Find where the given text appears and provide that cell's center as (X, Y) coordinate. 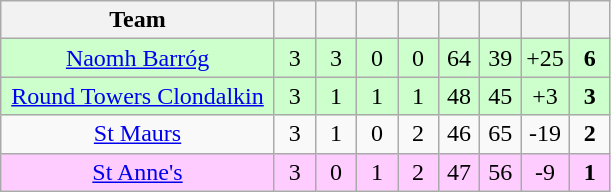
Team (138, 20)
+3 (546, 96)
47 (460, 172)
Round Towers Clondalkin (138, 96)
64 (460, 58)
Naomh Barróg (138, 58)
+25 (546, 58)
56 (500, 172)
48 (460, 96)
St Anne's (138, 172)
6 (590, 58)
46 (460, 134)
-9 (546, 172)
-19 (546, 134)
45 (500, 96)
St Maurs (138, 134)
65 (500, 134)
39 (500, 58)
